Pinpoint the cell where the given text exists, returning its (x, y) midpoint coordinate. 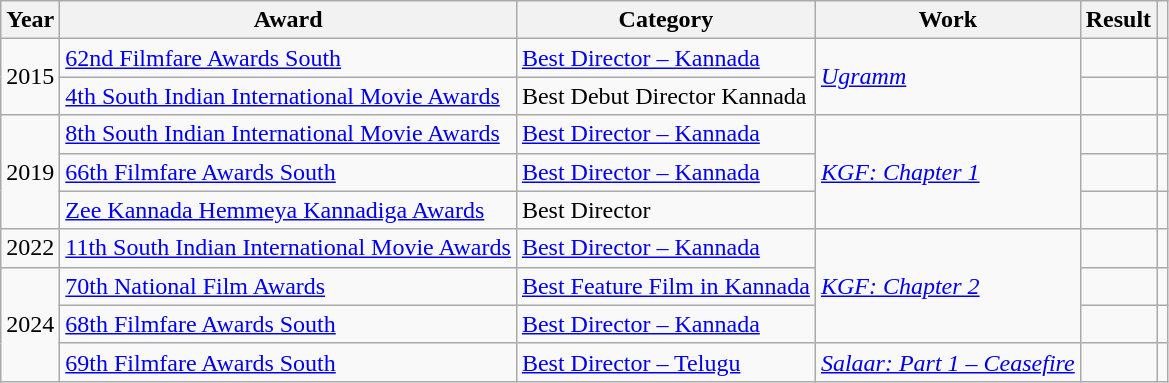
Zee Kannada Hemmeya Kannadiga Awards (288, 210)
Year (30, 20)
62nd Filmfare Awards South (288, 58)
Salaar: Part 1 – Ceasefire (948, 362)
Award (288, 20)
2019 (30, 172)
Result (1118, 20)
2015 (30, 77)
8th South Indian International Movie Awards (288, 134)
69th Filmfare Awards South (288, 362)
KGF: Chapter 1 (948, 172)
Best Director – Telugu (666, 362)
Best Director (666, 210)
70th National Film Awards (288, 286)
4th South Indian International Movie Awards (288, 96)
Best Feature Film in Kannada (666, 286)
KGF: Chapter 2 (948, 286)
66th Filmfare Awards South (288, 172)
Work (948, 20)
Category (666, 20)
2024 (30, 324)
Best Debut Director Kannada (666, 96)
11th South Indian International Movie Awards (288, 248)
Ugramm (948, 77)
68th Filmfare Awards South (288, 324)
2022 (30, 248)
